Find where the given text appears and provide that cell's center as (X, Y) coordinate. 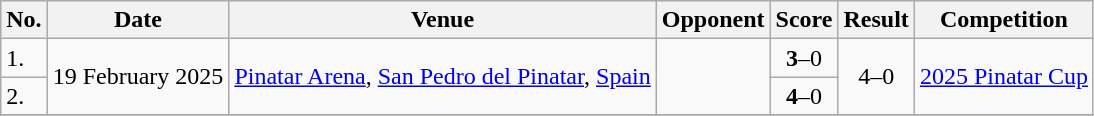
3–0 (804, 58)
2. (24, 96)
Competition (1004, 20)
No. (24, 20)
2025 Pinatar Cup (1004, 77)
Date (138, 20)
1. (24, 58)
Venue (442, 20)
Result (876, 20)
Score (804, 20)
Opponent (713, 20)
Pinatar Arena, San Pedro del Pinatar, Spain (442, 77)
19 February 2025 (138, 77)
